Extract the [X, Y] coordinate from the center of the cell holding the provided text.  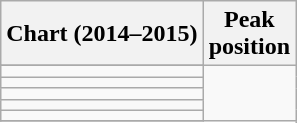
Peakposition [249, 34]
Chart (2014–2015) [102, 34]
